Determine the (X, Y) coordinate at the center of the cell enclosing the given text.  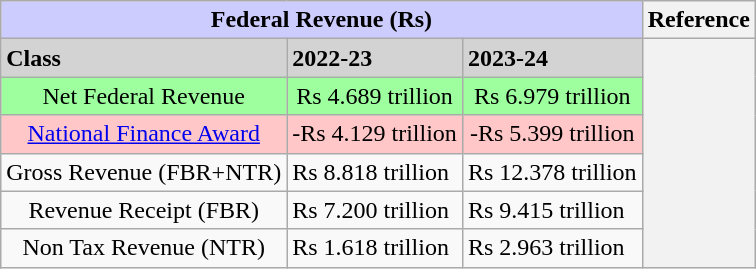
Rs 4.689 trillion (375, 96)
Rs 12.378 trillion (552, 172)
Gross Revenue (FBR+NTR) (144, 172)
Revenue Receipt (FBR) (144, 210)
Rs 8.818 trillion (375, 172)
-Rs 5.399 trillion (552, 134)
Rs 9.415 trillion (552, 210)
Rs 2.963 trillion (552, 248)
Rs 7.200 trillion (375, 210)
2022-23 (375, 58)
Class (144, 58)
Reference (698, 20)
2023-24 (552, 58)
Net Federal Revenue (144, 96)
National Finance Award (144, 134)
-Rs 4.129 trillion (375, 134)
Non Tax Revenue (NTR) (144, 248)
Rs 1.618 trillion (375, 248)
Rs 6.979 trillion (552, 96)
Federal Revenue (Rs) (322, 20)
